Detect which cell encompasses the target text, then output its (X, Y) center coordinate. 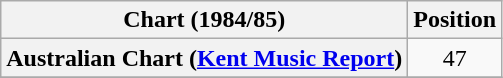
Chart (1984/85) (204, 20)
Australian Chart (Kent Music Report) (204, 58)
47 (455, 58)
Position (455, 20)
